Determine the (x, y) coordinate at the center of the cell enclosing the given text.  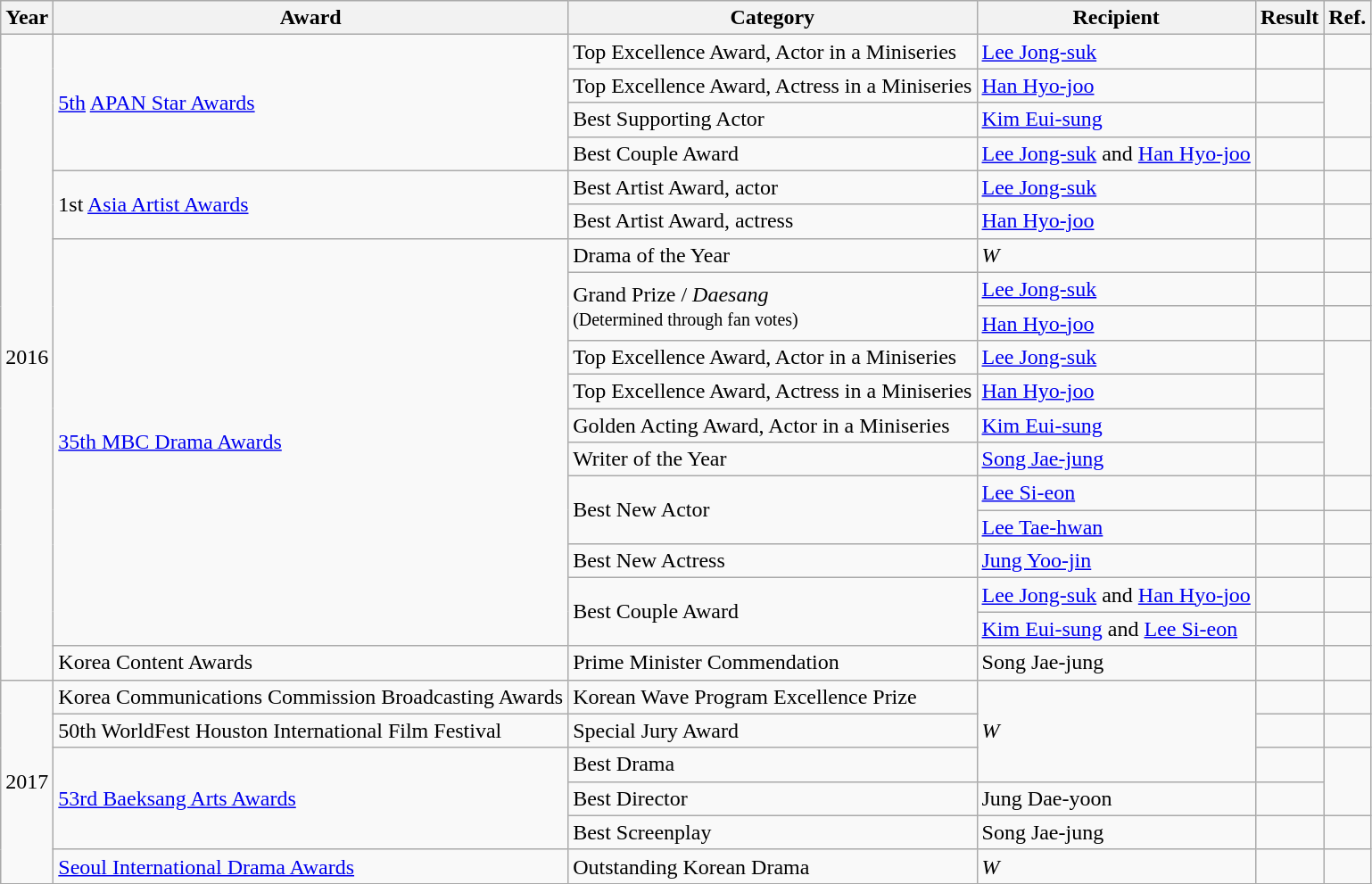
Award (310, 18)
Best Drama (773, 764)
Best Director (773, 798)
Ref. (1347, 18)
Seoul International Drama Awards (310, 866)
Best New Actress (773, 561)
Best Artist Award, actress (773, 221)
53rd Baeksang Arts Awards (310, 798)
Korea Communications Commission Broadcasting Awards (310, 697)
2016 (27, 357)
Writer of the Year (773, 459)
Jung Dae-yoon (1116, 798)
Best Screenplay (773, 832)
Kim Eui-sung and Lee Si-eon (1116, 629)
2017 (27, 781)
Lee Tae-hwan (1116, 527)
Outstanding Korean Drama (773, 866)
Golden Acting Award, Actor in a Miniseries (773, 425)
Jung Yoo-jin (1116, 561)
Category (773, 18)
Lee Si-eon (1116, 493)
Drama of the Year (773, 255)
1st Asia Artist Awards (310, 204)
Korean Wave Program Excellence Prize (773, 697)
Prime Minister Commendation (773, 663)
35th MBC Drama Awards (310, 442)
5th APAN Star Awards (310, 103)
Korea Content Awards (310, 663)
Best Artist Award, actor (773, 187)
Grand Prize / Daesang (Determined through fan votes) (773, 306)
Recipient (1116, 18)
Year (27, 18)
Best Supporting Actor (773, 120)
Special Jury Award (773, 731)
Best New Actor (773, 510)
Result (1289, 18)
50th WorldFest Houston International Film Festival (310, 731)
